Return (x, y) of the center of cell containing provided text 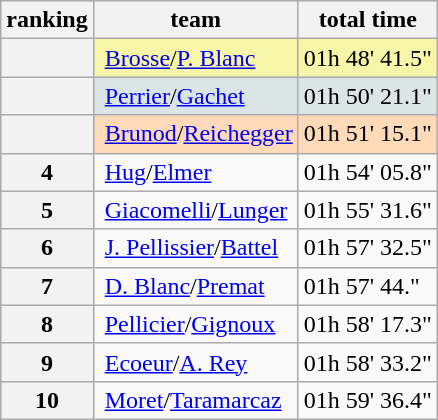
D. Blanc/Premat (196, 286)
Giacomelli/Lunger (196, 210)
01h 59' 36.4" (368, 400)
Perrier/Gachet (196, 96)
01h 58' 17.3" (368, 324)
Pellicier/Gignoux (196, 324)
8 (47, 324)
Ecoeur/A. Rey (196, 362)
Hug/Elmer (196, 172)
Brosse/P. Blanc (196, 58)
ranking (47, 20)
01h 48' 41.5" (368, 58)
9 (47, 362)
01h 57' 44." (368, 286)
7 (47, 286)
01h 54' 05.8" (368, 172)
total time (368, 20)
4 (47, 172)
01h 58' 33.2" (368, 362)
Moret/Taramarcaz (196, 400)
team (196, 20)
01h 57' 32.5" (368, 248)
Brunod/Reichegger (196, 134)
J. Pellissier/Battel (196, 248)
10 (47, 400)
5 (47, 210)
6 (47, 248)
01h 51' 15.1" (368, 134)
01h 55' 31.6" (368, 210)
01h 50' 21.1" (368, 96)
